Return the (x, y) coordinate for the center point of the cell that contains the specified text.  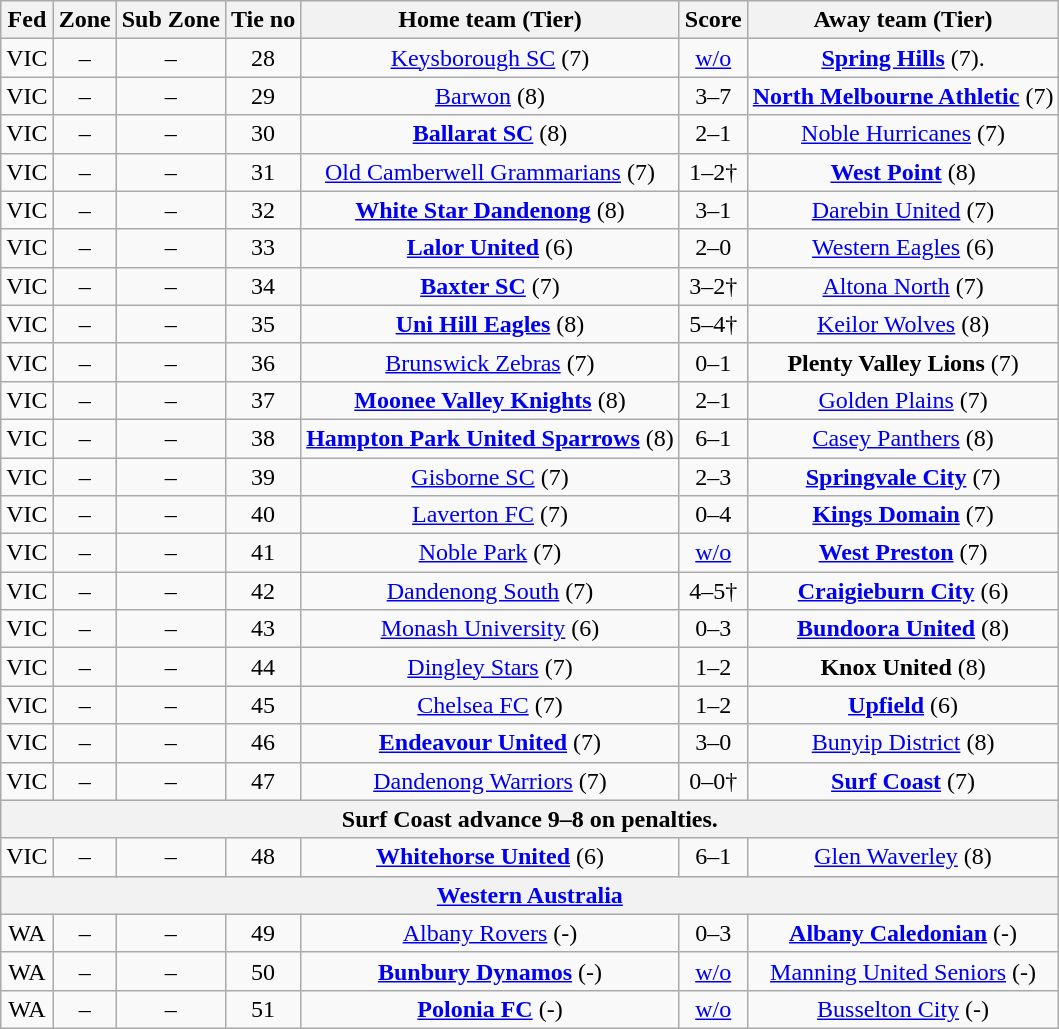
Spring Hills (7). (903, 58)
Plenty Valley Lions (7) (903, 362)
33 (262, 248)
Western Eagles (6) (903, 248)
Casey Panthers (8) (903, 438)
Zone (84, 20)
Dandenong Warriors (7) (490, 781)
42 (262, 591)
Knox United (8) (903, 667)
3–1 (713, 210)
43 (262, 629)
5–4† (713, 324)
Polonia FC (-) (490, 1009)
37 (262, 400)
Score (713, 20)
Sub Zone (170, 20)
28 (262, 58)
Surf Coast advance 9–8 on penalties. (530, 819)
50 (262, 971)
Bunbury Dynamos (-) (490, 971)
Springvale City (7) (903, 477)
0–0† (713, 781)
Bundoora United (8) (903, 629)
Craigieburn City (6) (903, 591)
Upfield (6) (903, 705)
North Melbourne Athletic (7) (903, 96)
1–2† (713, 172)
Lalor United (6) (490, 248)
35 (262, 324)
Darebin United (7) (903, 210)
Chelsea FC (7) (490, 705)
Fed (27, 20)
Keilor Wolves (8) (903, 324)
49 (262, 933)
44 (262, 667)
Altona North (7) (903, 286)
39 (262, 477)
Brunswick Zebras (7) (490, 362)
Busselton City (-) (903, 1009)
Tie no (262, 20)
Old Camberwell Grammarians (7) (490, 172)
41 (262, 553)
Bunyip District (8) (903, 743)
Gisborne SC (7) (490, 477)
Dandenong South (7) (490, 591)
31 (262, 172)
Keysborough SC (7) (490, 58)
Whitehorse United (6) (490, 857)
29 (262, 96)
Noble Park (7) (490, 553)
Laverton FC (7) (490, 515)
Dingley Stars (7) (490, 667)
0–1 (713, 362)
3–7 (713, 96)
38 (262, 438)
Noble Hurricanes (7) (903, 134)
West Preston (7) (903, 553)
Ballarat SC (8) (490, 134)
Baxter SC (7) (490, 286)
47 (262, 781)
0–4 (713, 515)
32 (262, 210)
4–5† (713, 591)
Hampton Park United Sparrows (8) (490, 438)
Away team (Tier) (903, 20)
34 (262, 286)
2–3 (713, 477)
Moonee Valley Knights (8) (490, 400)
40 (262, 515)
Monash University (6) (490, 629)
Home team (Tier) (490, 20)
Barwon (8) (490, 96)
Surf Coast (7) (903, 781)
Western Australia (530, 895)
48 (262, 857)
Uni Hill Eagles (8) (490, 324)
White Star Dandenong (8) (490, 210)
West Point (8) (903, 172)
Golden Plains (7) (903, 400)
30 (262, 134)
51 (262, 1009)
2–0 (713, 248)
Albany Rovers (-) (490, 933)
Endeavour United (7) (490, 743)
Manning United Seniors (-) (903, 971)
Glen Waverley (8) (903, 857)
46 (262, 743)
45 (262, 705)
3–2† (713, 286)
36 (262, 362)
Albany Caledonian (-) (903, 933)
Kings Domain (7) (903, 515)
3–0 (713, 743)
